Determine the [X, Y] coordinate at the center of the cell enclosing the given text.  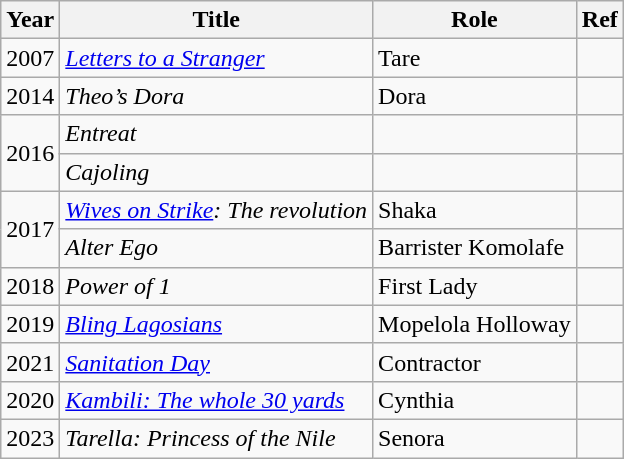
2021 [30, 362]
Ref [600, 20]
Senora [475, 438]
2017 [30, 229]
Cajoling [216, 172]
Power of 1 [216, 286]
Kambili: The whole 30 yards [216, 400]
Theo’s Dora [216, 96]
2007 [30, 58]
Alter Ego [216, 248]
First Lady [475, 286]
Mopelola Holloway [475, 324]
2023 [30, 438]
2016 [30, 153]
Sanitation Day [216, 362]
Title [216, 20]
Cynthia [475, 400]
Barrister Komolafe [475, 248]
2020 [30, 400]
Contractor [475, 362]
Shaka [475, 210]
Letters to a Stranger [216, 58]
Entreat [216, 134]
Dora [475, 96]
Tarella: Princess of the Nile [216, 438]
Wives on Strike: The revolution [216, 210]
2019 [30, 324]
2014 [30, 96]
Role [475, 20]
Bling Lagosians [216, 324]
Tare [475, 58]
2018 [30, 286]
Year [30, 20]
